For the text-containing cell, return its midpoint in [x, y] coordinate format. 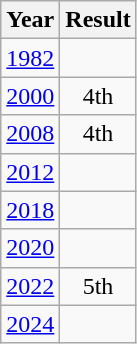
2012 [30, 172]
Year [30, 20]
2018 [30, 210]
Result [98, 20]
2020 [30, 248]
2000 [30, 96]
2022 [30, 286]
5th [98, 286]
1982 [30, 58]
2024 [30, 324]
2008 [30, 134]
